Return the [X, Y] coordinate for the center point of the cell that contains the specified text.  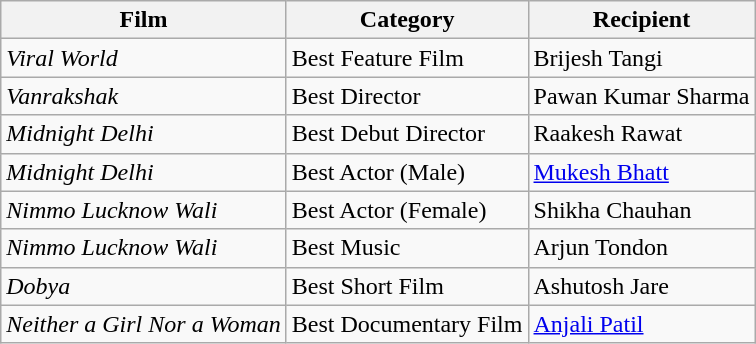
Ashutosh Jare [642, 286]
Raakesh Rawat [642, 134]
Best Debut Director [407, 134]
Viral World [144, 58]
Best Director [407, 96]
Anjali Patil [642, 324]
Best Actor (Male) [407, 172]
Shikha Chauhan [642, 210]
Vanrakshak [144, 96]
Best Music [407, 248]
Recipient [642, 20]
Best Short Film [407, 286]
Neither a Girl Nor a Woman [144, 324]
Mukesh Bhatt [642, 172]
Pawan Kumar Sharma [642, 96]
Dobya [144, 286]
Category [407, 20]
Arjun Tondon [642, 248]
Best Documentary Film [407, 324]
Brijesh Tangi [642, 58]
Film [144, 20]
Best Feature Film [407, 58]
Best Actor (Female) [407, 210]
